Extract the [X, Y] coordinate from the center of the cell holding the provided text.  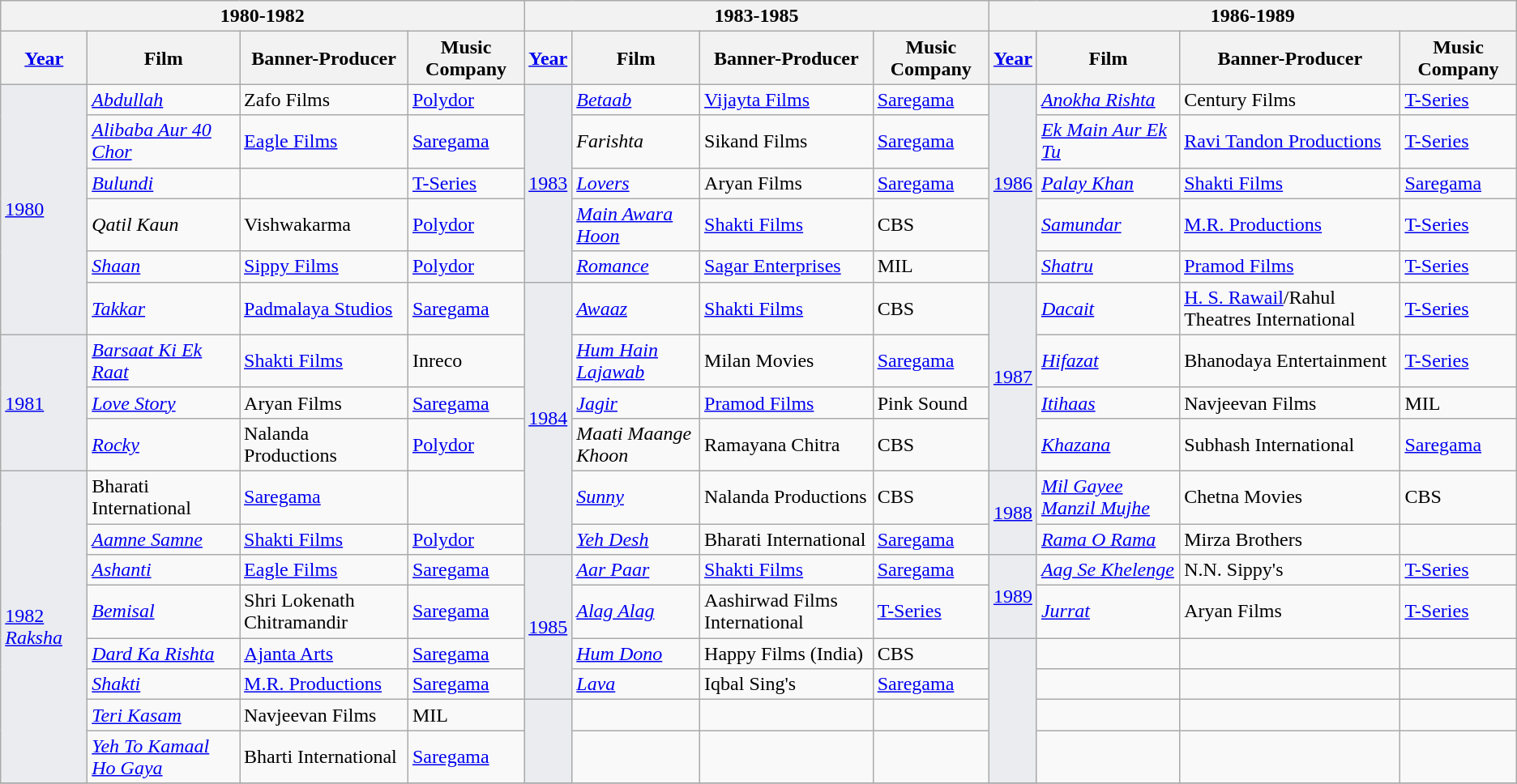
1983-1985 [757, 16]
1980-1982 [263, 16]
Samundar [1108, 225]
Chetna Movies [1290, 497]
1988 [1013, 512]
Yeh Desh [636, 539]
Bulundi [164, 183]
Aashirwad Films International [787, 612]
Padmalaya Studios [324, 308]
Teri Kasam [164, 715]
Mil Gayee Manzil Mujhe [1108, 497]
Main Awara Hoon [636, 225]
1989 [1013, 596]
Alag Alag [636, 612]
Abdullah [164, 100]
Qatil Kaun [164, 225]
Hum Hain Lajawab [636, 361]
Maati Maange Khoon [636, 444]
Farishta [636, 141]
Ashanti [164, 570]
Aamne Samne [164, 539]
Happy Films (India) [787, 654]
Khazana [1108, 444]
Inreco [465, 361]
Subhash International [1290, 444]
Love Story [164, 403]
Jurrat [1108, 612]
Vijayta Films [787, 100]
Sippy Films [324, 266]
H. S. Rawail/Rahul Theatres International [1290, 308]
Alibaba Aur 40 Chor [164, 141]
Shaan [164, 266]
Hum Dono [636, 654]
Palay Khan [1108, 183]
1983 [548, 183]
1982 Raksha [44, 627]
Anokha Rishta [1108, 100]
1984 [548, 418]
Bemisal [164, 612]
1981 [44, 403]
Milan Movies [787, 361]
1985 [548, 627]
Lovers [636, 183]
Shri Lokenath Chitramandir [324, 612]
Shatru [1108, 266]
Hifazat [1108, 361]
Bhanodaya Entertainment [1290, 361]
Romance [636, 266]
Ravi Tandon Productions [1290, 141]
Mirza Brothers [1290, 539]
Ramayana Chitra [787, 444]
Shakti [164, 684]
Yeh To Kamaal Ho Gaya [164, 756]
Dard Ka Rishta [164, 654]
Bharti International [324, 756]
Awaaz [636, 308]
Pink Sound [930, 403]
Sunny [636, 497]
Rama O Rama [1108, 539]
Zafo Films [324, 100]
Lava [636, 684]
Aag Se Khelenge [1108, 570]
Rocky [164, 444]
Sikand Films [787, 141]
Barsaat Ki Ek Raat [164, 361]
1986-1989 [1253, 16]
Takkar [164, 308]
Itihaas [1108, 403]
Vishwakarma [324, 225]
Sagar Enterprises [787, 266]
Century Films [1290, 100]
Ek Main Aur Ek Tu [1108, 141]
1980 [44, 209]
1986 [1013, 183]
Iqbal Sing's [787, 684]
Jagir [636, 403]
Ajanta Arts [324, 654]
1987 [1013, 376]
Aar Paar [636, 570]
Dacait [1108, 308]
N.N. Sippy's [1290, 570]
Betaab [636, 100]
